Identify which cell holds the provided text, then report its [X, Y] central coordinate. 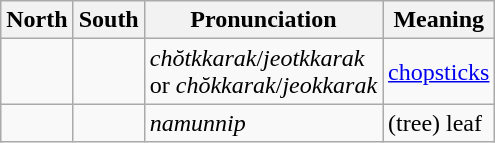
(tree) leaf [439, 123]
North [37, 20]
namunnip [263, 123]
chŏtkkarak/jeotkkarakor chŏkkarak/jeokkarak [263, 72]
Meaning [439, 20]
South [108, 20]
chopsticks [439, 72]
Pronunciation [263, 20]
